Return (X, Y) of the center of cell containing provided text 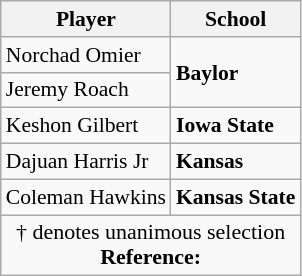
† denotes unanimous selectionReference: (151, 246)
Iowa State (236, 126)
Norchad Omier (86, 55)
Baylor (236, 72)
Player (86, 19)
Keshon Gilbert (86, 126)
Dajuan Harris Jr (86, 162)
Kansas State (236, 197)
Kansas (236, 162)
Coleman Hawkins (86, 197)
School (236, 19)
Jeremy Roach (86, 90)
